Determine the [X, Y] coordinate at the center of the cell enclosing the given text.  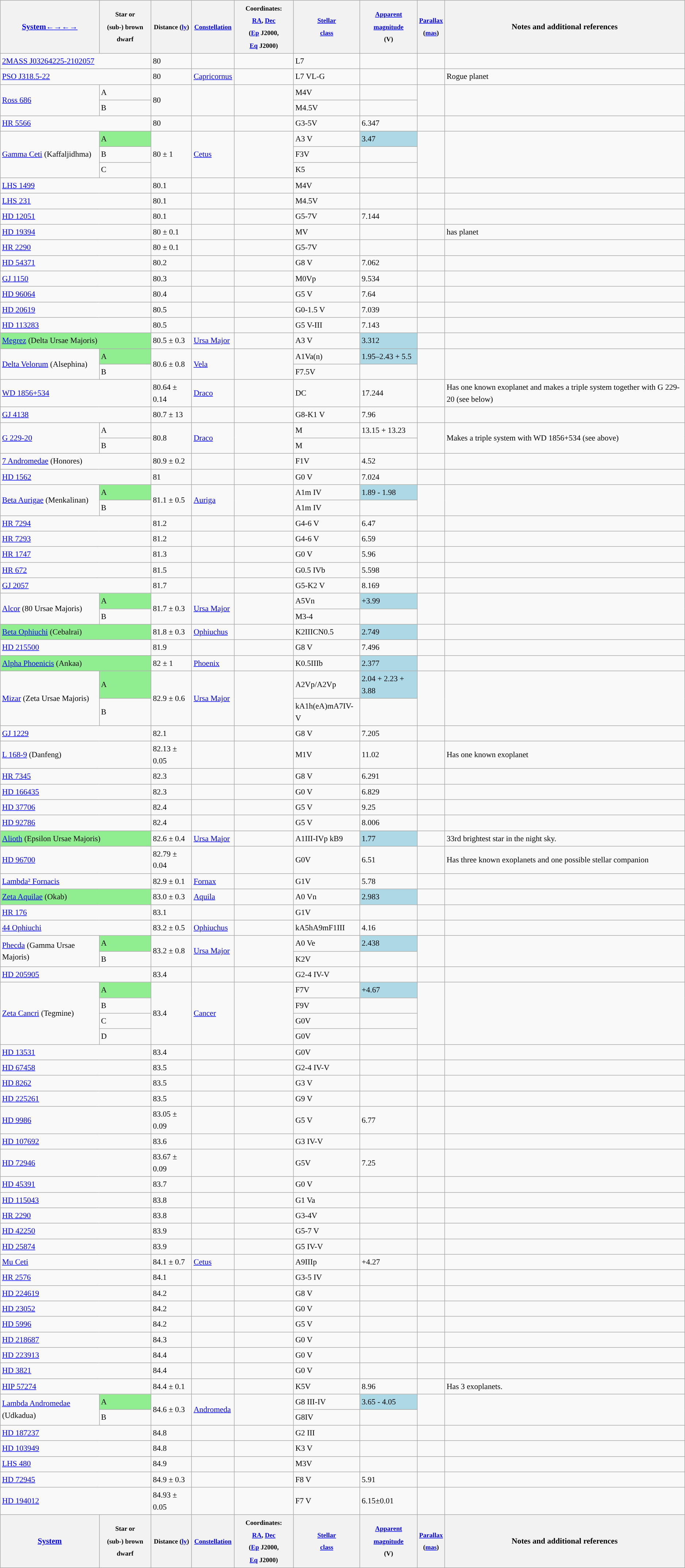
83.67 ± 0.09 [172, 1163]
F1V [327, 462]
Vela [213, 365]
A1III-IVp kB9 [327, 839]
HD 5996 [76, 1324]
83.05 ± 0.09 [172, 1121]
Alcor (80 Ursae Majoris) [50, 609]
83.7 [172, 1185]
HR 2576 [76, 1278]
84.93 ± 0.05 [172, 1501]
Alpha Phoenicis (Ankaa) [76, 663]
8.169 [389, 586]
HR 7293 [76, 539]
G3-4V [327, 1216]
F7V [327, 991]
M0Vp [327, 279]
2.749 [389, 633]
84.1 [172, 1278]
Has three known exoplanets and one possible stellar companion [564, 860]
6.77 [389, 1121]
1.95–2.43 + 5.5 [389, 356]
2MASS J03264225-2102057 [76, 61]
HD 3821 [76, 1371]
L 168-9 (Danfeng) [76, 755]
LHS 231 [76, 201]
G2 III [327, 1433]
80.64 ± 0.14 [172, 394]
7.64 [389, 294]
HD 215500 [76, 648]
Zeta Cancri (Tegmine) [50, 1014]
7.039 [389, 310]
Beta Ophiuchi (Cebalrai) [76, 633]
82.79 ± 0.04 [172, 860]
HD 103949 [76, 1449]
4.52 [389, 462]
3.47 [389, 139]
F7 V [327, 1501]
HD 187237 [76, 1433]
HD 218687 [76, 1340]
6.47 [389, 524]
5.96 [389, 554]
7.024 [389, 477]
13.15 + 13.23 [389, 430]
Has one known exoplanet and makes a triple system together with G 229-20 (see below) [564, 394]
G3 IV-V [327, 1142]
HD 9986 [76, 1121]
HD 13531 [76, 1053]
80.5 ± 0.3 [172, 341]
F3V [327, 155]
HD 19394 [76, 232]
80.4 [172, 294]
83.0 ± 0.3 [172, 897]
WD 1856+534 [76, 394]
83.2 ± 0.8 [172, 951]
HD 107692 [76, 1142]
G8 III-IV [327, 1402]
M3-4 [327, 617]
System [50, 1541]
81.3 [172, 554]
K2V [327, 959]
HD 194012 [76, 1501]
HD 37706 [76, 808]
81.9 [172, 648]
4.16 [389, 928]
+4.27 [389, 1262]
11.02 [389, 755]
HD 96064 [76, 294]
5.78 [389, 882]
HIP 57274 [76, 1386]
HD 115043 [76, 1200]
M1V [327, 755]
Zeta Aquilae (Okab) [76, 897]
G 229-20 [50, 438]
7.062 [389, 264]
HD 20619 [76, 310]
G5-7 V [327, 1232]
44 Ophiuchi [76, 928]
A0 Ve [327, 944]
7.25 [389, 1163]
HD 67458 [76, 1068]
Rogue planet [564, 77]
7 Andromedae (Honores) [76, 462]
80.3 [172, 279]
9.25 [389, 808]
3.65 - 4.05 [389, 1402]
Lambda Andromedae (Udkadua) [50, 1410]
MV [327, 232]
HD 12051 [76, 217]
Ross 686 [50, 100]
A0 Vn [327, 897]
HD 72946 [76, 1163]
84.9 [172, 1464]
Beta Aurigae (Menkalinan) [50, 500]
80.7 ± 13 [172, 415]
G8IV [327, 1418]
K0.5IIIb [327, 663]
M3V [327, 1464]
G0.5 IVb [327, 571]
Alioth (Epsilon Ursae Majoris) [76, 839]
84.3 [172, 1340]
Phecda (Gamma Ursae Majoris) [50, 951]
9.534 [389, 279]
F8 V [327, 1480]
HR 672 [76, 571]
80 ± 1 [172, 154]
1.89 - 1.98 [389, 492]
2.04 + 2.23 + 3.88 [389, 684]
81.7 ± 0.3 [172, 609]
G5 V-III [327, 326]
Delta Velorum (Alsephina) [50, 365]
1.77 [389, 839]
6.347 [389, 123]
HD 113283 [76, 326]
17.244 [389, 394]
83.1 [172, 912]
kA1h(eA)mA7IV-V [327, 712]
Lambda² Fornacis [76, 882]
7.96 [389, 415]
HD 54371 [76, 264]
HD 72945 [76, 1480]
HD 1562 [76, 477]
82.9 ± 0.6 [172, 698]
HD 96700 [76, 860]
80.8 [172, 438]
82.13 ± 0.05 [172, 755]
81 [172, 477]
A9IIIp [327, 1262]
HD 92786 [76, 823]
2.377 [389, 663]
81.5 [172, 571]
A1Va(n) [327, 356]
Auriga [213, 500]
GJ 2057 [76, 586]
82.9 ± 0.1 [172, 882]
Phoenix [213, 663]
81.8 ± 0.3 [172, 633]
HR 1747 [76, 554]
G5 IV-V [327, 1247]
+4.67 [389, 991]
G0-1.5 V [327, 310]
6.15±0.01 [389, 1501]
G3-5V [327, 123]
Aquila [213, 897]
G5-K2 V [327, 586]
8.96 [389, 1386]
33rd brightest star in the night sky. [564, 839]
G5V [327, 1163]
HR 5566 [76, 123]
HD 25874 [76, 1247]
Andromeda [213, 1410]
K3 V [327, 1449]
81.7 [172, 586]
80.2 [172, 264]
K5 [327, 170]
K2IIICN0.5 [327, 633]
HD 166435 [76, 792]
GJ 1229 [76, 733]
F7.5V [327, 372]
81.1 ± 0.5 [172, 500]
Megrez (Delta Ursae Majoris) [76, 341]
Cancer [213, 1014]
80.9 ± 0.2 [172, 462]
has planet [564, 232]
Gamma Ceti (Kaffaljidhma) [50, 154]
GJ 4138 [76, 415]
Fornax [213, 882]
83.2 ± 0.5 [172, 928]
HR 176 [76, 912]
6.51 [389, 860]
5.91 [389, 1480]
Makes a triple system with WD 1856+534 (see above) [564, 438]
HD 225261 [76, 1099]
84.9 ± 0.3 [172, 1480]
80.6 ± 0.8 [172, 365]
7.143 [389, 326]
7.496 [389, 648]
kA5hA9mF1III [327, 928]
A2Vp/A2Vp [327, 684]
3.312 [389, 341]
82 ± 1 [172, 663]
82.1 [172, 733]
2.438 [389, 944]
HD 224619 [76, 1294]
A5Vn [327, 601]
HD 205905 [76, 974]
Capricornus [213, 77]
K5V [327, 1386]
HD 42250 [76, 1232]
HD 23052 [76, 1309]
HD 223913 [76, 1356]
LHS 480 [76, 1464]
2.983 [389, 897]
6.291 [389, 777]
L7 VL-G [327, 77]
DC [327, 394]
84.6 ± 0.3 [172, 1410]
HD 45391 [76, 1185]
HD 8262 [76, 1083]
G3-5 IV [327, 1278]
GJ 1150 [76, 279]
PSO J318.5-22 [76, 77]
+3.99 [389, 601]
G3 V [327, 1083]
6.829 [389, 792]
HR 7345 [76, 777]
83.6 [172, 1142]
7.205 [389, 733]
HR 7294 [76, 524]
F9V [327, 1006]
6.59 [389, 539]
Mu Ceti [76, 1262]
D [125, 1037]
7.144 [389, 217]
LHS 1499 [76, 186]
G1 Va [327, 1200]
8.006 [389, 823]
82.6 ± 0.4 [172, 839]
L7 [327, 61]
Has 3 exoplanets. [564, 1386]
84.4 ± 0.1 [172, 1386]
Has one known exoplanet [564, 755]
G8-K1 V [327, 415]
G9 V [327, 1099]
System←→←→ [50, 27]
5.598 [389, 571]
Mizar (Zeta Ursae Majoris) [50, 698]
84.1 ± 0.7 [172, 1262]
